Output the (X, Y) coordinate of the center of the cell containing the given text.  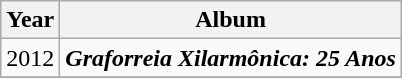
Album (231, 20)
Year (30, 20)
Graforreia Xilarmônica: 25 Anos (231, 58)
2012 (30, 58)
